Identify which cell holds the provided text, then report its (x, y) central coordinate. 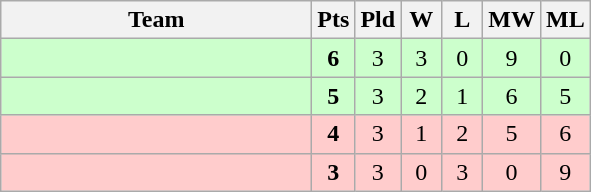
W (422, 20)
Team (156, 20)
MW (512, 20)
L (462, 20)
Pld (378, 20)
Pts (334, 20)
4 (334, 134)
ML (565, 20)
